Search for the cell housing the specified text and yield its (X, Y) center coordinate. 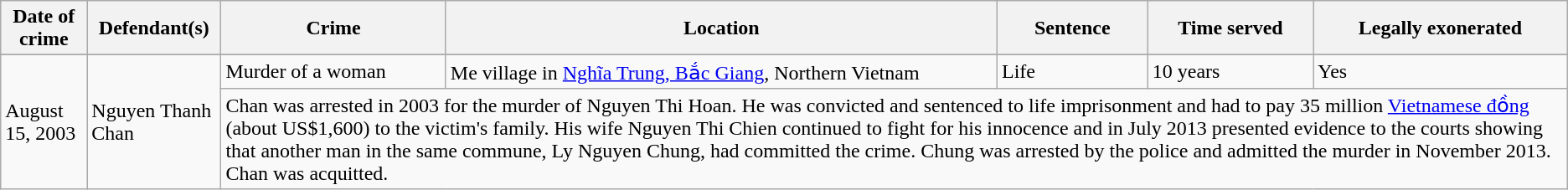
10 years (1230, 72)
Defendant(s) (154, 28)
Murder of a woman (333, 72)
Life (1072, 72)
Me village in Nghĩa Trung, Bắc Giang, Northern Vietnam (721, 72)
Nguyen Thanh Chan (154, 122)
Time served (1230, 28)
Legally exonerated (1441, 28)
Sentence (1072, 28)
Location (721, 28)
Yes (1441, 72)
Date of crime (44, 28)
August 15, 2003 (44, 122)
Crime (333, 28)
